For the text-containing cell, return its midpoint in (X, Y) coordinate format. 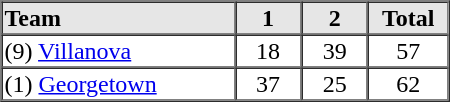
(9) Villanova (118, 50)
2 (334, 18)
18 (268, 50)
Total (408, 18)
37 (268, 84)
1 (268, 18)
25 (334, 84)
(1) Georgetown (118, 84)
39 (334, 50)
Team (118, 18)
62 (408, 84)
57 (408, 50)
